From the cell containing the given text, extract its center point as (x, y) coordinate. 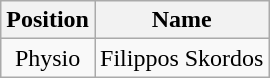
Position (48, 20)
Name (181, 20)
Physio (48, 58)
Filippos Skordos (181, 58)
